Output the (x, y) coordinate of the center of the cell containing the given text.  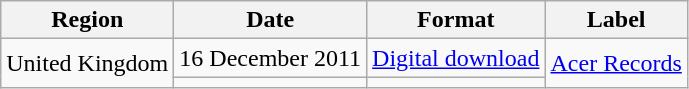
16 December 2011 (270, 58)
United Kingdom (88, 64)
Format (456, 20)
Acer Records (616, 64)
Region (88, 20)
Date (270, 20)
Label (616, 20)
Digital download (456, 58)
